Search for the cell housing the specified text and yield its [x, y] center coordinate. 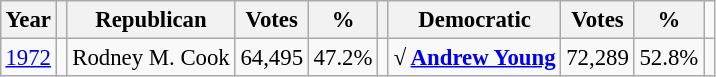
47.2% [342, 57]
Rodney M. Cook [151, 57]
Year [28, 20]
1972 [28, 57]
√ Andrew Young [474, 57]
Democratic [474, 20]
72,289 [598, 57]
64,495 [272, 57]
Republican [151, 20]
52.8% [668, 57]
